Find where the given text appears and provide that cell's center as [x, y] coordinate. 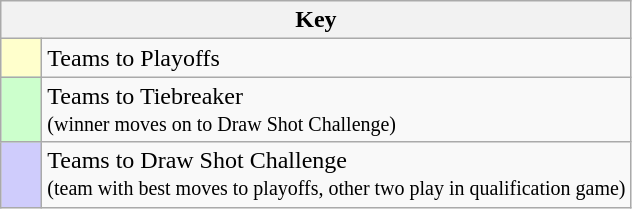
Teams to Playoffs [336, 58]
Teams to Draw Shot Challenge (team with best moves to playoffs, other two play in qualification game) [336, 174]
Teams to Tiebreaker (winner moves on to Draw Shot Challenge) [336, 110]
Key [316, 20]
